Capture the cell that displays the provided text and extract its (X, Y) central coordinate. 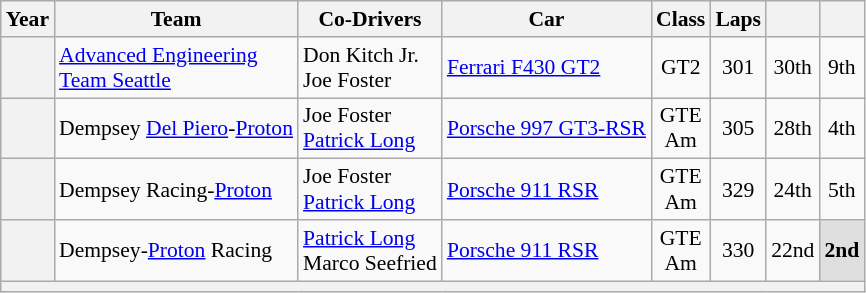
5th (842, 190)
Dempsey Del Piero-Proton (176, 128)
Laps (738, 19)
Dempsey Racing-Proton (176, 190)
Advanced Engineering Team Seattle (176, 68)
329 (738, 190)
2nd (842, 250)
330 (738, 250)
Co-Drivers (370, 19)
4th (842, 128)
Year (28, 19)
301 (738, 68)
Dempsey-Proton Racing (176, 250)
Porsche 997 GT3-RSR (546, 128)
Team (176, 19)
22nd (792, 250)
9th (842, 68)
28th (792, 128)
Ferrari F430 GT2 (546, 68)
24th (792, 190)
305 (738, 128)
Class (680, 19)
Don Kitch Jr. Joe Foster (370, 68)
30th (792, 68)
GT2 (680, 68)
Patrick Long Marco Seefried (370, 250)
Car (546, 19)
